Extract the [X, Y] coordinate from the center of the cell holding the provided text.  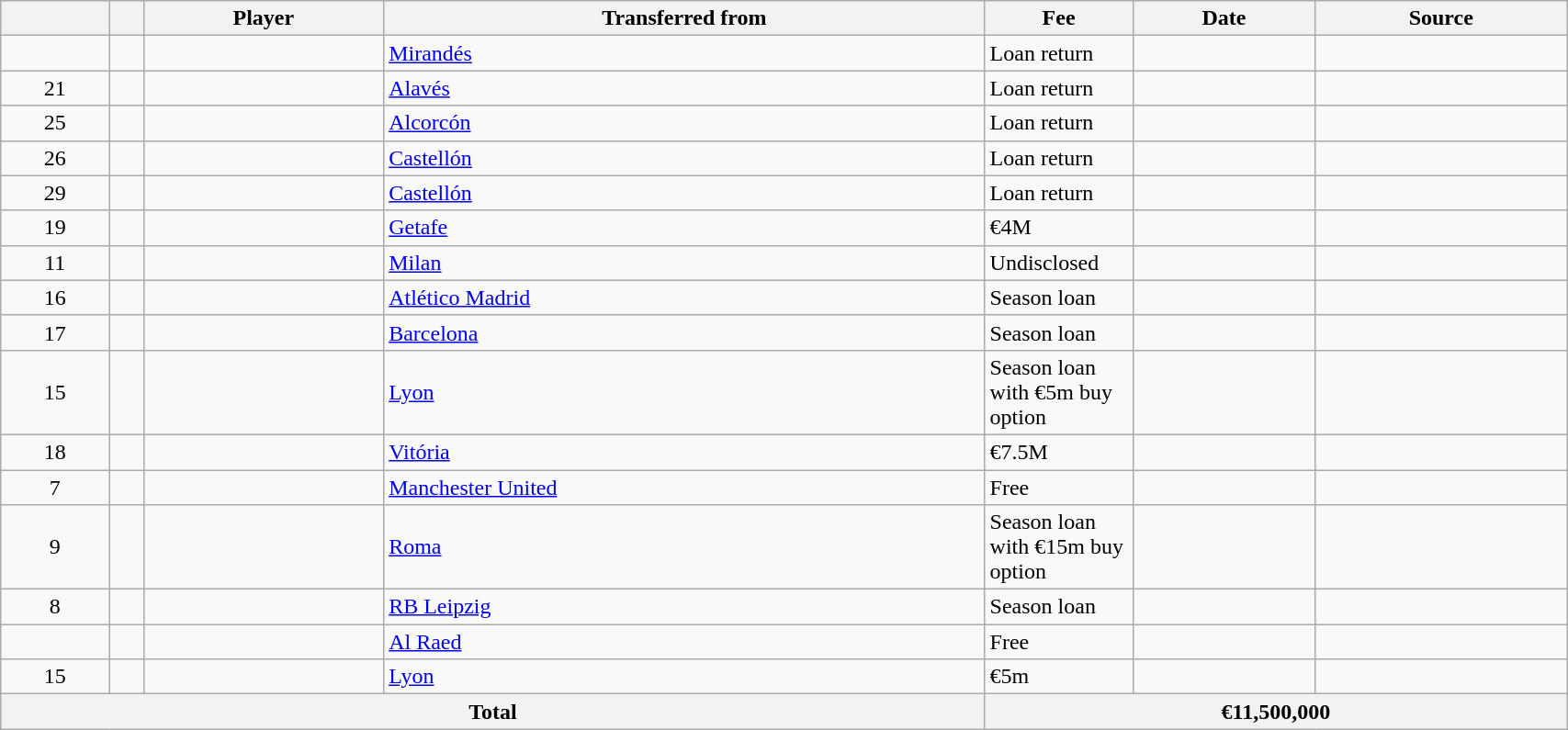
Milan [684, 263]
Roma [684, 547]
29 [55, 193]
9 [55, 547]
18 [55, 452]
Source [1441, 18]
Fee [1058, 18]
€5m [1058, 677]
Season loan with €5m buy option [1058, 392]
Vitória [684, 452]
Al Raed [684, 642]
€7.5M [1058, 452]
16 [55, 298]
Season loan with €15m buy option [1058, 547]
Transferred from [684, 18]
RB Leipzig [684, 607]
Manchester United [684, 488]
Alavés [684, 88]
€11,500,000 [1276, 712]
26 [55, 158]
17 [55, 332]
21 [55, 88]
Mirandés [684, 53]
€4M [1058, 228]
Getafe [684, 228]
25 [55, 123]
Atlético Madrid [684, 298]
Total [492, 712]
11 [55, 263]
19 [55, 228]
Alcorcón [684, 123]
Player [264, 18]
Undisclosed [1058, 263]
8 [55, 607]
7 [55, 488]
Barcelona [684, 332]
Date [1224, 18]
